Scan for the cell matching the given text and deliver its [X, Y] coordinate at center. 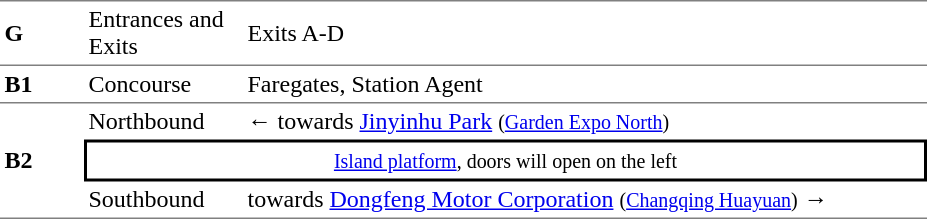
Concourse [164, 85]
Entrances and Exits [164, 33]
B1 [42, 85]
← towards Jinyinhu Park (Garden Expo North) [585, 122]
Faregates, Station Agent [585, 85]
Exits A-D [585, 33]
G [42, 33]
Northbound [164, 122]
Island platform, doors will open on the left [506, 161]
